Find where the given text appears and provide that cell's center as (x, y) coordinate. 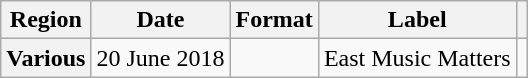
Label (417, 20)
Date (160, 20)
Various (46, 58)
East Music Matters (417, 58)
Region (46, 20)
Format (274, 20)
20 June 2018 (160, 58)
